From the cell containing the given text, extract its center point as (X, Y) coordinate. 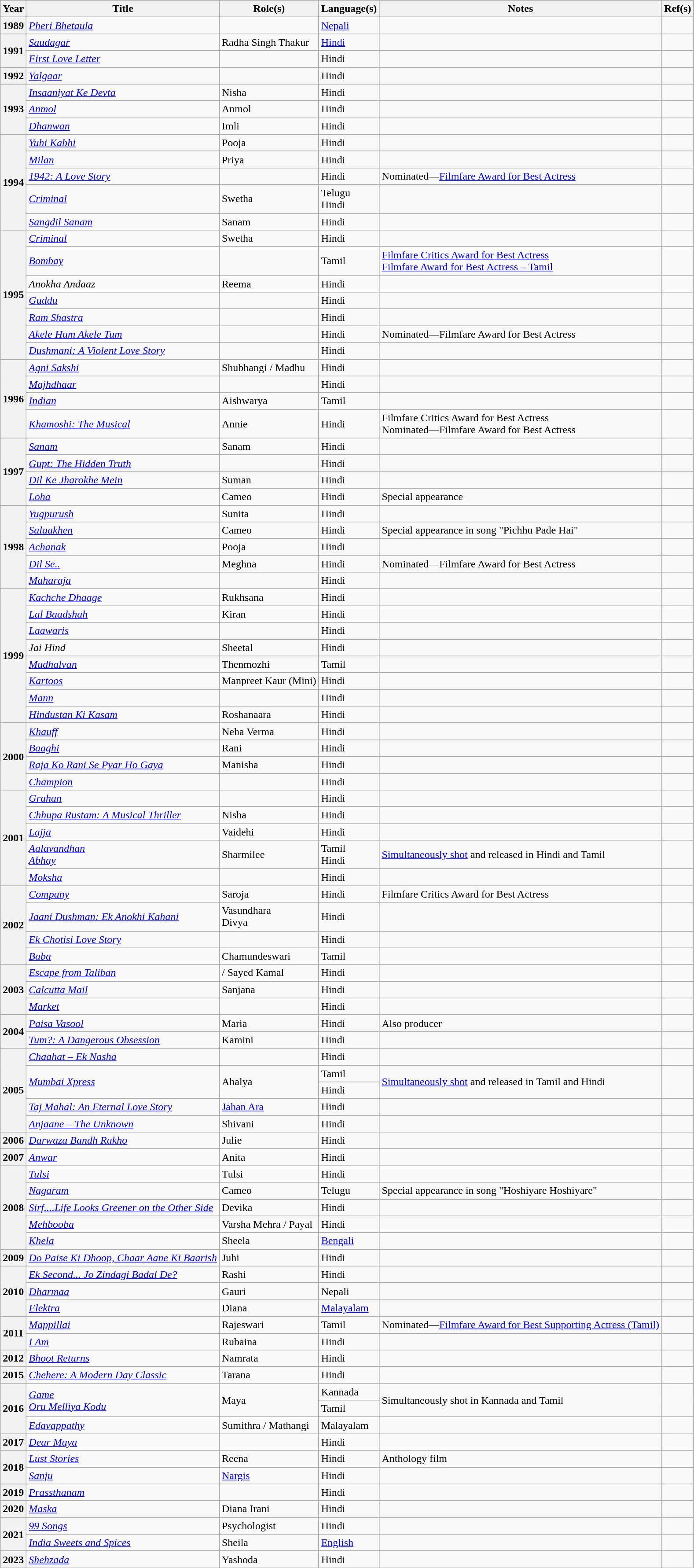
2000 (13, 756)
Bombay (123, 261)
Do Paise Ki Dhoop, Chaar Aane Ki Baarish (123, 1258)
Loha (123, 497)
VasundharaDivya (269, 917)
Vaidehi (269, 832)
Ref(s) (678, 9)
First Love Letter (123, 59)
Maska (123, 1509)
2007 (13, 1157)
Kartoos (123, 681)
Jaani Dushman: Ek Anokhi Kahani (123, 917)
Yugpurush (123, 514)
Juhi (269, 1258)
2019 (13, 1492)
TamilHindi (349, 855)
Roshanaara (269, 714)
Year (13, 9)
Diana Irani (269, 1509)
Jahan Ara (269, 1107)
Darwaza Bandh Rakho (123, 1141)
Khamoshi: The Musical (123, 423)
2020 (13, 1509)
Psychologist (269, 1526)
AalavandhanAbhay (123, 855)
India Sweets and Spices (123, 1542)
Rashi (269, 1274)
Simultaneously shot in Kannada and Tamil (521, 1400)
Telugu (349, 1191)
Lal Baadshah (123, 614)
Dear Maya (123, 1442)
Baba (123, 956)
Ram Shastra (123, 317)
Anjaane – The Unknown (123, 1124)
Language(s) (349, 9)
Market (123, 1006)
Raja Ko Rani Se Pyar Ho Gaya (123, 765)
Mumbai Xpress (123, 1082)
Sunita (269, 514)
I Am (123, 1341)
Simultaneously shot and released in Tamil and Hindi (521, 1082)
Jai Hind (123, 648)
Notes (521, 9)
Chhupa Rustam: A Musical Thriller (123, 815)
2005 (13, 1090)
Yalgaar (123, 76)
Kamini (269, 1040)
Yashoda (269, 1559)
Suman (269, 480)
/ Sayed Kamal (269, 973)
Kiran (269, 614)
Anokha Andaaz (123, 284)
GameOru Melliya Kodu (123, 1400)
Manisha (269, 765)
1997 (13, 471)
Anwar (123, 1157)
Sanju (123, 1476)
2006 (13, 1141)
Ek Second... Jo Zindagi Badal De? (123, 1274)
Baaghi (123, 748)
Shivani (269, 1124)
Julie (269, 1141)
Rani (269, 748)
Agni Sakshi (123, 368)
Nagaram (123, 1191)
1991 (13, 51)
Taj Mahal: An Eternal Love Story (123, 1107)
Annie (269, 423)
Elektra (123, 1308)
Hindustan Ki Kasam (123, 714)
Radha Singh Thakur (269, 42)
Anthology film (521, 1459)
Paisa Vasool (123, 1023)
Khauff (123, 731)
Indian (123, 401)
Guddu (123, 301)
Majhdhaar (123, 384)
Sharmilee (269, 855)
Milan (123, 159)
Reema (269, 284)
Special appearance in song "Pichhu Pade Hai" (521, 530)
2011 (13, 1333)
2002 (13, 925)
Calcutta Mail (123, 990)
Chamundeswari (269, 956)
Yuhi Kabhi (123, 143)
Lust Stories (123, 1459)
Lajja (123, 832)
Also producer (521, 1023)
Laawaris (123, 631)
1942: A Love Story (123, 176)
Kachche Dhaage (123, 597)
99 Songs (123, 1526)
1998 (13, 547)
Filmfare Critics Award for Best ActressNominated—Filmfare Award for Best Actress (521, 423)
Telugu Hindi (349, 199)
Varsha Mehra / Payal (269, 1224)
Mehbooba (123, 1224)
Manpreet Kaur (Mini) (269, 681)
Dharmaa (123, 1291)
Diana (269, 1308)
1994 (13, 182)
Sheila (269, 1542)
Akele Hum Akele Tum (123, 334)
Shehzada (123, 1559)
Neha Verma (269, 731)
Shubhangi / Madhu (269, 368)
Dil Se.. (123, 564)
2010 (13, 1291)
Role(s) (269, 9)
Mudhalvan (123, 664)
Saudagar (123, 42)
Pheri Bhetaula (123, 26)
English (349, 1542)
2008 (13, 1207)
2001 (13, 838)
Maria (269, 1023)
2012 (13, 1358)
Ek Chotisi Love Story (123, 939)
Rukhsana (269, 597)
Chaahat – Ek Nasha (123, 1056)
Ahalya (269, 1082)
2003 (13, 990)
Sirf....Life Looks Greener on the Other Side (123, 1207)
Prassthanam (123, 1492)
Tum?: A Dangerous Obsession (123, 1040)
Salaakhen (123, 530)
Edavappathy (123, 1425)
Sheela (269, 1241)
Insaaniyat Ke Devta (123, 92)
Gauri (269, 1291)
Achanak (123, 547)
Namrata (269, 1358)
Kannada (349, 1392)
Escape from Taliban (123, 973)
Priya (269, 159)
Simultaneously shot and released in Hindi and Tamil (521, 855)
Aishwarya (269, 401)
Dil Ke Jharokhe Mein (123, 480)
Gupt: The Hidden Truth (123, 463)
Khela (123, 1241)
Filmfare Critics Award for Best Actress (521, 894)
Special appearance in song "Hoshiyare Hoshiyare" (521, 1191)
2015 (13, 1375)
Dhanwan (123, 126)
Tarana (269, 1375)
Nominated—Filmfare Award for Best Supporting Actress (Tamil) (521, 1325)
1993 (13, 109)
Sheetal (269, 648)
Mappillai (123, 1325)
Bhoot Returns (123, 1358)
Maharaja (123, 581)
1999 (13, 656)
2017 (13, 1442)
Meghna (269, 564)
Dushmani: A Violent Love Story (123, 351)
Bengali (349, 1241)
Rajeswari (269, 1325)
Title (123, 9)
2004 (13, 1031)
Mann (123, 698)
Company (123, 894)
Rubaina (269, 1341)
Thenmozhi (269, 664)
Grahan (123, 799)
1992 (13, 76)
Champion (123, 781)
2009 (13, 1258)
1995 (13, 295)
Sangdil Sanam (123, 221)
2016 (13, 1409)
2018 (13, 1467)
Maya (269, 1400)
Anita (269, 1157)
Filmfare Critics Award for Best ActressFilmfare Award for Best Actress – Tamil (521, 261)
Moksha (123, 877)
2023 (13, 1559)
Reena (269, 1459)
Chehere: A Modern Day Classic (123, 1375)
Saroja (269, 894)
Special appearance (521, 497)
Imli (269, 126)
Sanjana (269, 990)
2021 (13, 1534)
1989 (13, 26)
Sumithra / Mathangi (269, 1425)
Nargis (269, 1476)
Devika (269, 1207)
1996 (13, 399)
